Find where the given text appears and provide that cell's center as [x, y] coordinate. 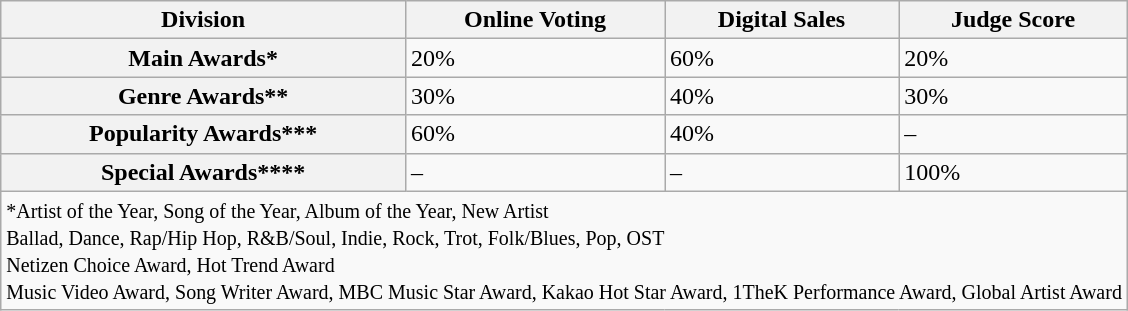
Judge Score [1014, 20]
Popularity Awards*** [204, 134]
Main Awards* [204, 58]
Online Voting [536, 20]
Digital Sales [781, 20]
Division [204, 20]
Genre Awards** [204, 96]
Special Awards**** [204, 172]
100% [1014, 172]
